Capture the cell that displays the provided text and extract its [X, Y] central coordinate. 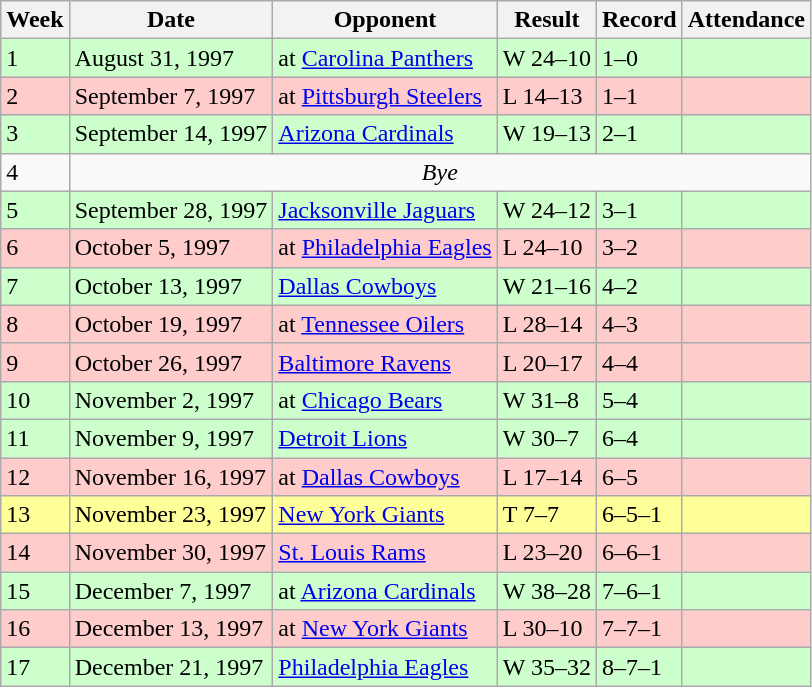
14 [35, 553]
W 19–13 [546, 134]
November 30, 1997 [171, 553]
Record [639, 20]
at Carolina Panthers [385, 58]
W 24–10 [546, 58]
Bye [440, 172]
1–0 [639, 58]
13 [35, 515]
St. Louis Rams [385, 553]
September 28, 1997 [171, 210]
December 7, 1997 [171, 591]
5–4 [639, 400]
L 17–14 [546, 477]
T 7–7 [546, 515]
5 [35, 210]
12 [35, 477]
Opponent [385, 20]
L 20–17 [546, 362]
7 [35, 286]
October 19, 1997 [171, 324]
September 7, 1997 [171, 96]
8–7–1 [639, 667]
at New York Giants [385, 629]
December 13, 1997 [171, 629]
New York Giants [385, 515]
6–6–1 [639, 553]
Arizona Cardinals [385, 134]
November 9, 1997 [171, 438]
4 [35, 172]
3–2 [639, 248]
9 [35, 362]
November 2, 1997 [171, 400]
11 [35, 438]
Jacksonville Jaguars [385, 210]
W 24–12 [546, 210]
2–1 [639, 134]
2 [35, 96]
L 23–20 [546, 553]
4–4 [639, 362]
Attendance [746, 20]
L 30–10 [546, 629]
October 5, 1997 [171, 248]
10 [35, 400]
September 14, 1997 [171, 134]
7–6–1 [639, 591]
8 [35, 324]
W 21–16 [546, 286]
W 30–7 [546, 438]
L 24–10 [546, 248]
4–2 [639, 286]
6 [35, 248]
November 16, 1997 [171, 477]
at Arizona Cardinals [385, 591]
W 38–28 [546, 591]
L 28–14 [546, 324]
at Pittsburgh Steelers [385, 96]
August 31, 1997 [171, 58]
at Dallas Cowboys [385, 477]
17 [35, 667]
3 [35, 134]
W 35–32 [546, 667]
Detroit Lions [385, 438]
at Tennessee Oilers [385, 324]
6–4 [639, 438]
at Chicago Bears [385, 400]
6–5–1 [639, 515]
Result [546, 20]
December 21, 1997 [171, 667]
3–1 [639, 210]
October 26, 1997 [171, 362]
October 13, 1997 [171, 286]
Dallas Cowboys [385, 286]
7–7–1 [639, 629]
4–3 [639, 324]
L 14–13 [546, 96]
Philadelphia Eagles [385, 667]
Date [171, 20]
at Philadelphia Eagles [385, 248]
1–1 [639, 96]
1 [35, 58]
Week [35, 20]
6–5 [639, 477]
15 [35, 591]
Baltimore Ravens [385, 362]
W 31–8 [546, 400]
16 [35, 629]
November 23, 1997 [171, 515]
